Return the [x, y] coordinate for the center point of the cell that contains the specified text.  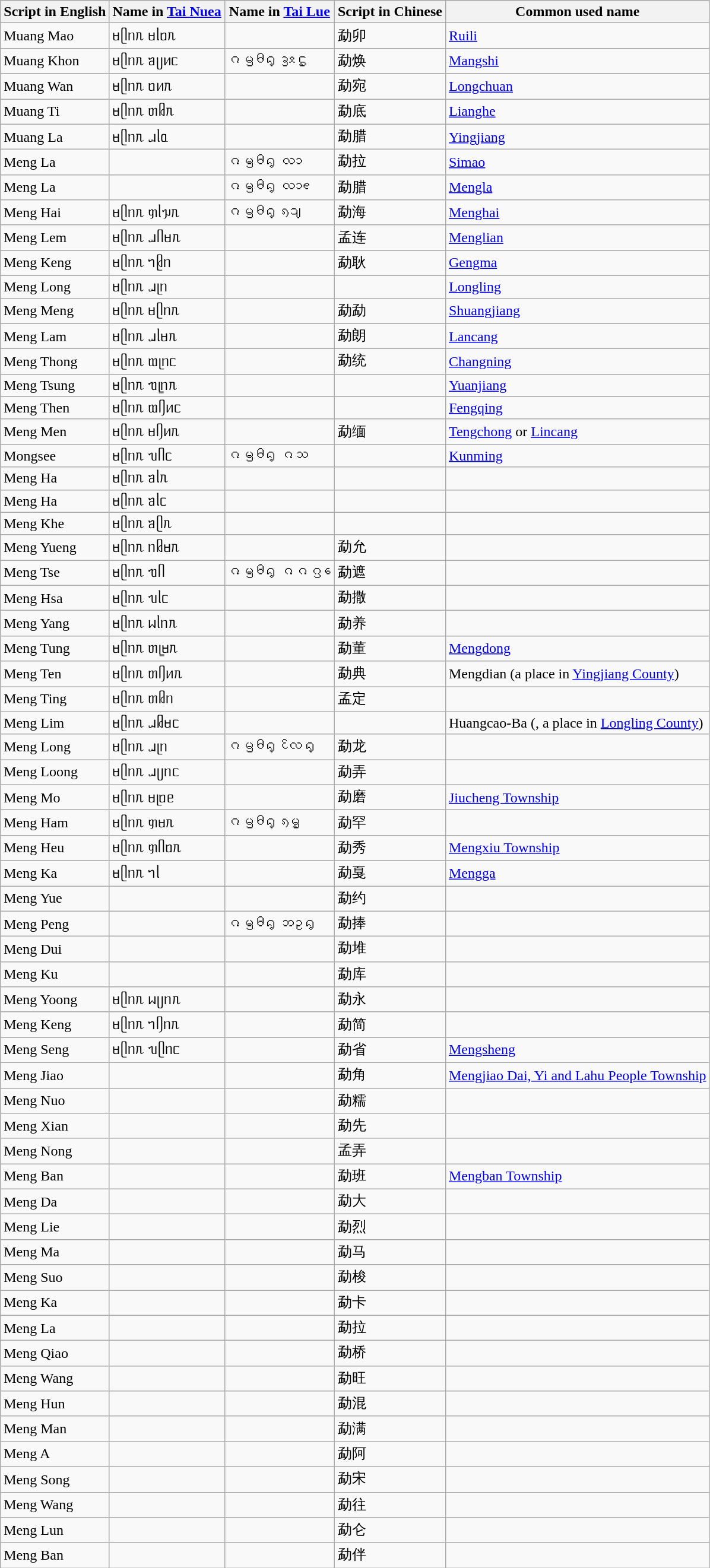
孟定 [389, 699]
Meng Da [55, 1201]
ᦵᦙᦲᧂ ᦃᦸᧃ [279, 61]
勐阿 [389, 1454]
Yingjiang [577, 137]
ᥛᥫᥒᥰ ᥑᥩᥢᥴ [167, 61]
Meng Seng [55, 1050]
勐典 [389, 674]
Meng Mo [55, 798]
勐班 [389, 1176]
勐宛 [389, 87]
勐旺 [389, 1378]
Mengdong [577, 648]
Meng Thong [55, 362]
勐角 [389, 1075]
Meng Loong [55, 773]
Ruili [577, 36]
ᥛᥫᥒᥰ ᥕᥩᥒᥰ [167, 999]
Changning [577, 362]
Muang Wan [55, 87]
勐董 [389, 648]
Kunming [577, 456]
ᦵᦙᦲᧂ ᦘᦳᧂ [279, 923]
ᥛᥫᥒᥰ ᥔᥣᥴ [167, 598]
勐遮 [389, 573]
Meng Heu [55, 848]
勐磨 [389, 798]
ᥛᥫᥒᥰ ᥞᥥᥝᥰ [167, 848]
Meng Nong [55, 1151]
Meng Men [55, 432]
Mengjiao Dai, Yi and Lahu People Township [577, 1075]
Meng Lun [55, 1530]
Huangcao-Ba (, a place in Longling County) [577, 723]
Yuanjiang [577, 385]
勐戛 [389, 874]
Mongsee [55, 456]
勐先 [389, 1126]
Meng Tung [55, 648]
ᦵᦙᦲᧂ ᦵᦉ [279, 456]
勐朗 [389, 336]
勐烈 [389, 1227]
Meng Nuo [55, 1100]
Script in English [55, 12]
勐统 [389, 362]
Meng Lem [55, 237]
Meng Lim [55, 723]
ᦵᦙᦲᧂ ᦟᦱ [279, 163]
ᥛᥫᥒᥰ ᥖᥤᥒ [167, 699]
ᥛᥫᥒᥰ ᥑᥫᥰ [167, 523]
Fengqing [577, 408]
勐龙 [389, 747]
Gengma [577, 264]
Meng Then [55, 408]
ᥛᥫᥒᥰ ᥘᥩᥒᥴ [167, 773]
ᥛᥫᥒᥰ ᥛᥦᥢᥰ [167, 432]
Meng Tse [55, 573]
Meng Man [55, 1429]
Shuangjiang [577, 311]
ᥛᥫᥒᥰ ᥛᥨᥝᥱ [167, 798]
ᥛᥫᥒᥰ ᥒᥤᥛᥰ [167, 547]
ᥛᥫᥒᥰ ᥘᥤᥛᥴ [167, 723]
ᥛᥫᥒᥰ ᥛᥫᥒᥰ [167, 311]
勐库 [389, 975]
勐仑 [389, 1530]
Muang Khon [55, 61]
勐伴 [389, 1555]
Mengla [577, 188]
Meng A [55, 1454]
Muang Ti [55, 112]
Meng Suo [55, 1277]
勐卡 [389, 1303]
Script in Chinese [389, 12]
勐大 [389, 1201]
Name in Tai Lue [279, 12]
ᥛᥫᥒᥰ ᥔᥥᥴ [167, 456]
ᥛᥫᥒᥰ ᥔᥫᥒᥴ [167, 1050]
ᥛᥫᥒᥰ ᥗᥦᥢᥴ [167, 408]
Mangshi [577, 61]
Meng Meng [55, 311]
ᥛᥫᥒᥰ ᥑᥣᥰ [167, 478]
勐梭 [389, 1277]
Lianghe [577, 112]
勐焕 [389, 61]
勐捧 [389, 923]
勐堆 [389, 950]
Meng Tsung [55, 385]
勐罕 [389, 823]
Meng Ma [55, 1252]
勐宋 [389, 1479]
Mengga [577, 874]
ᥛᥫᥒᥰ ᥗᥨᥒᥴ [167, 362]
ᥛᥫᥒᥰ ᥝᥢᥰ [167, 87]
勐往 [389, 1505]
Meng Hsa [55, 598]
勐海 [389, 212]
勐永 [389, 999]
Lancang [577, 336]
ᥛᥫᥒᥰ ᥑᥣᥴ [167, 501]
Meng Yue [55, 899]
ᥛᥫᥒᥰ ᥞᥛᥰ [167, 823]
ᥛᥫᥒᥰ ᥖᥧᥛᥰ [167, 648]
Meng Yang [55, 623]
Meng Jiao [55, 1075]
勐简 [389, 1024]
Meng Ting [55, 699]
ᥛᥫᥒᥰ ᥘᥣᥲ [167, 137]
勐桥 [389, 1353]
Meng Dui [55, 950]
ᦵᦙᦲᧂ ᦣᦻ [279, 212]
ᥛᥫᥒᥰ ᥖᥦᥢᥰ [167, 674]
Meng Qiao [55, 1353]
勐勐 [389, 311]
Meng Hun [55, 1404]
勐撒 [389, 598]
ᥛᥫᥒᥰ ᥐᥣ [167, 874]
勐卯 [389, 36]
ᥛᥫᥒᥰ ᥐᥪᥒ [167, 264]
勐缅 [389, 432]
Menghai [577, 212]
ᦵᦙᦲᧂ ᦷᦟᧂ [279, 747]
Meng Yoong [55, 999]
Meng Lam [55, 336]
Longling [577, 287]
ᥛᥫᥒᥰ ᥐᥦᥒᥰ [167, 1024]
Longchuan [577, 87]
勐养 [389, 623]
ᥛᥫᥒᥰ ᥖᥤᥰ [167, 112]
Meng Xian [55, 1126]
勐马 [389, 1252]
Meng Song [55, 1479]
勐省 [389, 1050]
Tengchong or Lincang [577, 432]
Meng Yueng [55, 547]
ᦵᦙᦲᧂ ᦣᧄ [279, 823]
Mengsheng [577, 1050]
ᥛᥫᥒᥰ ᥕᥣᥒᥰ [167, 623]
Muang La [55, 137]
ᦵᦙᦲᧂ ᦟᦱᧉ [279, 188]
Jiucheng Township [577, 798]
ᥛᥫᥒᥰ ᥘᥣᥛᥰ [167, 336]
勐满 [389, 1429]
勐约 [389, 899]
勐允 [389, 547]
ᥛᥫᥒᥰ ᥞᥣᥭᥰ [167, 212]
Meng Lie [55, 1227]
Meng Ten [55, 674]
孟连 [389, 237]
Meng Hai [55, 212]
Mengxiu Township [577, 848]
Mengdian (a place in Yingjiang County) [577, 674]
勐弄 [389, 773]
孟弄 [389, 1151]
勐秀 [389, 848]
ᥛᥫᥒᥰ ᥘᥥᥛᥰ [167, 237]
Meng Ku [55, 975]
Meng Peng [55, 923]
Menglian [577, 237]
勐耿 [389, 264]
Meng Ham [55, 823]
Muang Mao [55, 36]
勐混 [389, 1404]
Name in Tai Nuea [167, 12]
Mengban Township [577, 1176]
ᥛᥫᥒᥰ ᥛᥣᥝᥰ [167, 36]
Meng Khe [55, 523]
ᦵᦙᦲᧂ ᦵᦵᦋᧈ [279, 573]
Common used name [577, 12]
勐底 [389, 112]
勐糯 [389, 1100]
ᥛᥫᥒᥰ ᥓᥥ [167, 573]
Simao [577, 163]
ᥛᥫᥒᥰ ᥓᥧᥒᥰ [167, 385]
